For the text-containing cell, return its midpoint in (X, Y) coordinate format. 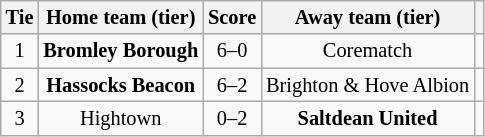
Brighton & Hove Albion (368, 85)
Corematch (368, 51)
2 (20, 85)
6–0 (232, 51)
Hightown (120, 118)
Score (232, 17)
3 (20, 118)
Home team (tier) (120, 17)
Hassocks Beacon (120, 85)
6–2 (232, 85)
Tie (20, 17)
Away team (tier) (368, 17)
Saltdean United (368, 118)
Bromley Borough (120, 51)
0–2 (232, 118)
1 (20, 51)
